For the text-containing cell, return its midpoint in [x, y] coordinate format. 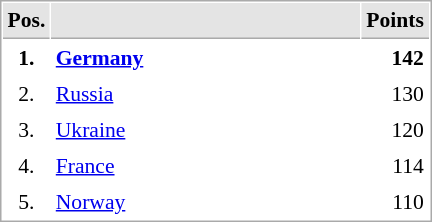
130 [396, 93]
2. [26, 93]
1. [26, 57]
Germany [206, 57]
France [206, 165]
Pos. [26, 21]
Russia [206, 93]
3. [26, 129]
Ukraine [206, 129]
110 [396, 201]
120 [396, 129]
4. [26, 165]
Norway [206, 201]
Points [396, 21]
142 [396, 57]
5. [26, 201]
114 [396, 165]
